Return the (x, y) coordinate for the center point of the cell that contains the specified text.  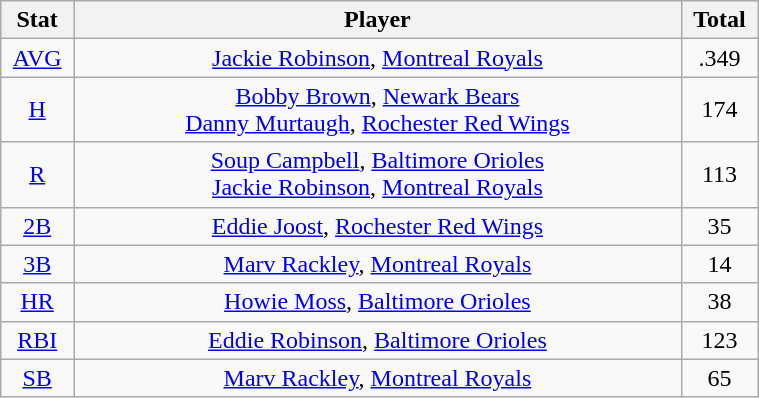
123 (719, 340)
3B (38, 264)
R (38, 174)
Eddie Joost, Rochester Red Wings (378, 226)
Howie Moss, Baltimore Orioles (378, 302)
174 (719, 110)
Stat (38, 20)
2B (38, 226)
.349 (719, 58)
38 (719, 302)
Jackie Robinson, Montreal Royals (378, 58)
Eddie Robinson, Baltimore Orioles (378, 340)
Bobby Brown, Newark Bears Danny Murtaugh, Rochester Red Wings (378, 110)
Soup Campbell, Baltimore Orioles Jackie Robinson, Montreal Royals (378, 174)
AVG (38, 58)
HR (38, 302)
35 (719, 226)
SB (38, 378)
H (38, 110)
113 (719, 174)
Total (719, 20)
14 (719, 264)
Player (378, 20)
RBI (38, 340)
65 (719, 378)
